Pinpoint the cell where the given text exists, returning its (x, y) midpoint coordinate. 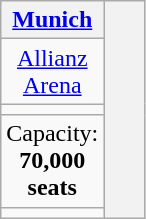
Munich (52, 20)
Allianz Arena (52, 72)
Capacity: 70,000 seats (52, 161)
